Return (X, Y) of the center of cell containing provided text 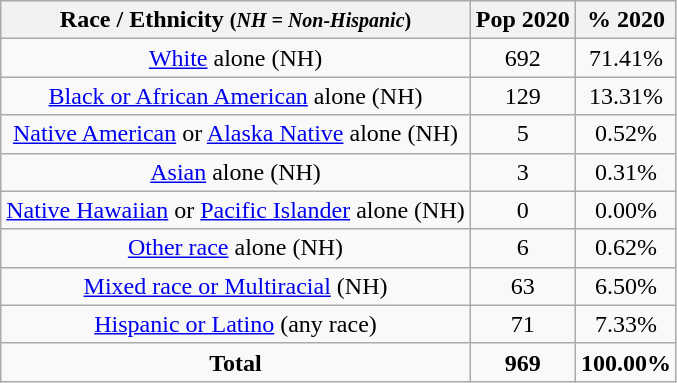
0.52% (626, 134)
White alone (NH) (236, 58)
71 (522, 324)
13.31% (626, 96)
0.62% (626, 248)
Hispanic or Latino (any race) (236, 324)
% 2020 (626, 20)
Native American or Alaska Native alone (NH) (236, 134)
Mixed race or Multiracial (NH) (236, 286)
100.00% (626, 362)
71.41% (626, 58)
129 (522, 96)
Race / Ethnicity (NH = Non-Hispanic) (236, 20)
Asian alone (NH) (236, 172)
Native Hawaiian or Pacific Islander alone (NH) (236, 210)
Other race alone (NH) (236, 248)
63 (522, 286)
0.31% (626, 172)
3 (522, 172)
0 (522, 210)
5 (522, 134)
Pop 2020 (522, 20)
6.50% (626, 286)
6 (522, 248)
692 (522, 58)
7.33% (626, 324)
Total (236, 362)
969 (522, 362)
Black or African American alone (NH) (236, 96)
0.00% (626, 210)
